Scan for the cell matching the given text and deliver its (X, Y) coordinate at center. 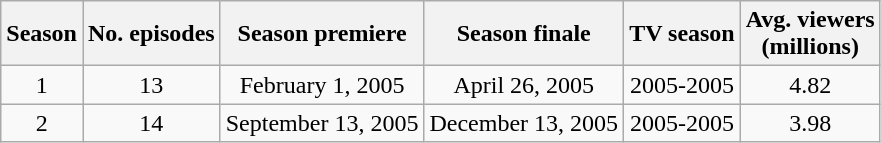
No. episodes (151, 34)
3.98 (810, 123)
September 13, 2005 (322, 123)
14 (151, 123)
TV season (682, 34)
4.82 (810, 85)
December 13, 2005 (524, 123)
13 (151, 85)
Season premiere (322, 34)
1 (42, 85)
Season (42, 34)
February 1, 2005 (322, 85)
April 26, 2005 (524, 85)
Avg. viewers(millions) (810, 34)
Season finale (524, 34)
2 (42, 123)
